Scan for the cell matching the given text and deliver its [x, y] coordinate at center. 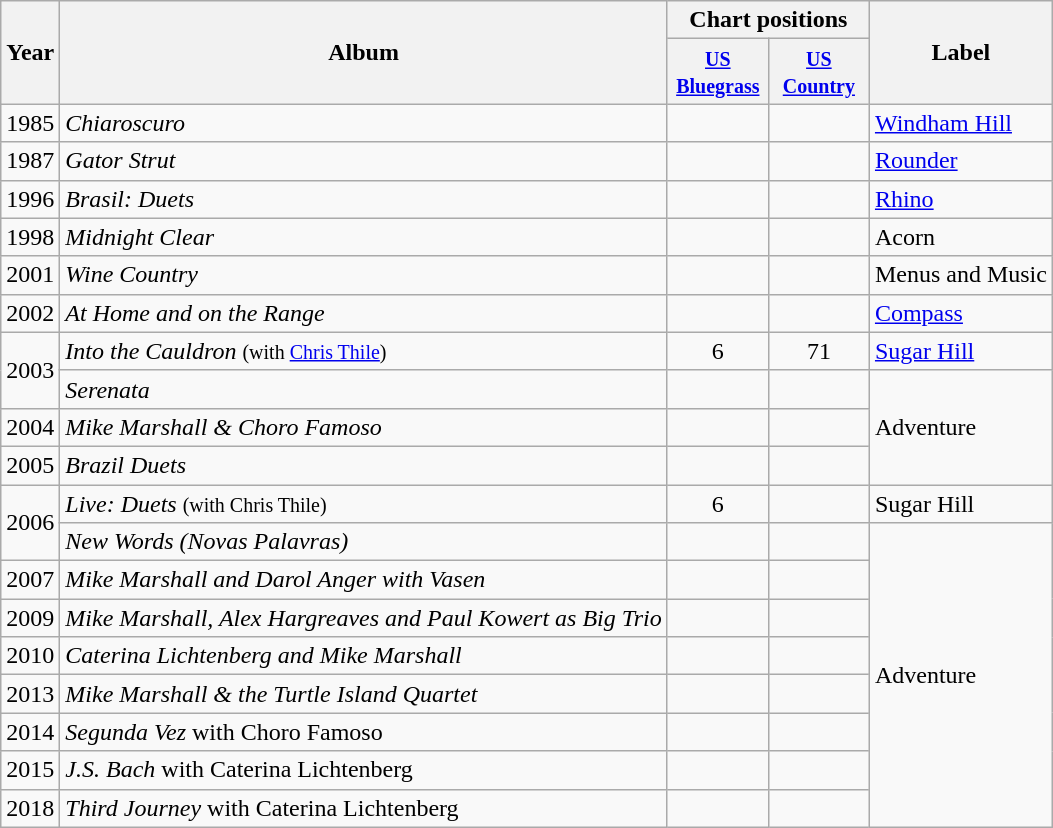
2006 [30, 522]
2005 [30, 465]
Serenata [364, 389]
2003 [30, 370]
Third Journey with Caterina Lichtenberg [364, 808]
1987 [30, 161]
US Bluegrass [718, 72]
2010 [30, 656]
New Words (Novas Palavras) [364, 542]
Mike Marshall & the Turtle Island Quartet [364, 694]
Rounder [960, 161]
Windham Hill [960, 123]
Compass [960, 313]
Chart positions [768, 20]
2015 [30, 770]
1998 [30, 237]
Rhino [960, 199]
Brasil: Duets [364, 199]
At Home and on the Range [364, 313]
Brazil Duets [364, 465]
2018 [30, 808]
2014 [30, 732]
2001 [30, 275]
2004 [30, 427]
Into the Cauldron (with Chris Thile) [364, 351]
Album [364, 52]
1985 [30, 123]
Live: Duets (with Chris Thile) [364, 503]
Mike Marshall, Alex Hargreaves and Paul Kowert as Big Trio [364, 618]
Caterina Lichtenberg and Mike Marshall [364, 656]
2007 [30, 580]
Segunda Vez with Choro Famoso [364, 732]
Mike Marshall & Choro Famoso [364, 427]
Chiaroscuro [364, 123]
Wine Country [364, 275]
2009 [30, 618]
2002 [30, 313]
Mike Marshall and Darol Anger with Vasen [364, 580]
71 [818, 351]
Midnight Clear [364, 237]
Year [30, 52]
US Country [818, 72]
Menus and Music [960, 275]
Acorn [960, 237]
Gator Strut [364, 161]
J.S. Bach with Caterina Lichtenberg [364, 770]
1996 [30, 199]
Label [960, 52]
2013 [30, 694]
